Return (x, y) of the center of cell containing provided text 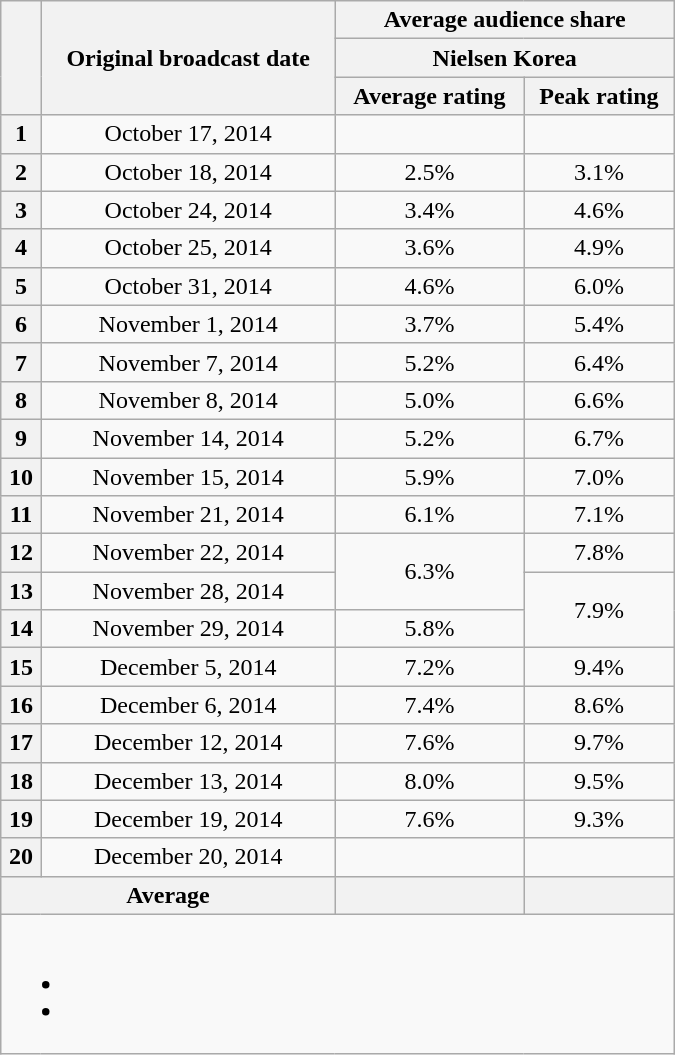
3 (21, 210)
5.0% (429, 400)
9.3% (600, 819)
20 (21, 857)
9.7% (600, 743)
November 28, 2014 (188, 591)
October 18, 2014 (188, 172)
6.1% (429, 515)
November 21, 2014 (188, 515)
6.6% (600, 400)
7.4% (429, 705)
10 (21, 477)
December 20, 2014 (188, 857)
2.5% (429, 172)
5.8% (429, 629)
7.8% (600, 553)
Average rating (429, 96)
9.4% (600, 667)
2 (21, 172)
15 (21, 667)
Nielsen Korea (504, 58)
6 (21, 324)
October 17, 2014 (188, 134)
12 (21, 553)
8.0% (429, 781)
December 12, 2014 (188, 743)
November 22, 2014 (188, 553)
Original broadcast date (188, 58)
8.6% (600, 705)
December 13, 2014 (188, 781)
8 (21, 400)
11 (21, 515)
3.7% (429, 324)
October 24, 2014 (188, 210)
5.4% (600, 324)
5 (21, 286)
November 14, 2014 (188, 438)
November 7, 2014 (188, 362)
6.4% (600, 362)
7.0% (600, 477)
6.7% (600, 438)
November 29, 2014 (188, 629)
6.3% (429, 572)
9.5% (600, 781)
9 (21, 438)
November 1, 2014 (188, 324)
6.0% (600, 286)
Average (168, 895)
4 (21, 248)
14 (21, 629)
November 8, 2014 (188, 400)
December 5, 2014 (188, 667)
October 31, 2014 (188, 286)
3.1% (600, 172)
19 (21, 819)
16 (21, 705)
7 (21, 362)
3.4% (429, 210)
18 (21, 781)
7.1% (600, 515)
Peak rating (600, 96)
5.9% (429, 477)
7.9% (600, 610)
November 15, 2014 (188, 477)
17 (21, 743)
7.2% (429, 667)
October 25, 2014 (188, 248)
1 (21, 134)
3.6% (429, 248)
December 19, 2014 (188, 819)
4.9% (600, 248)
13 (21, 591)
Average audience share (504, 20)
December 6, 2014 (188, 705)
